Locate the cell with the specified text and output its (x, y) center coordinate. 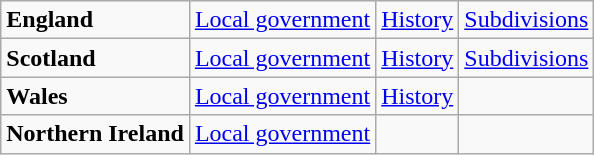
Northern Ireland (96, 134)
Scotland (96, 58)
England (96, 20)
Wales (96, 96)
